Search for the cell housing the specified text and yield its [X, Y] center coordinate. 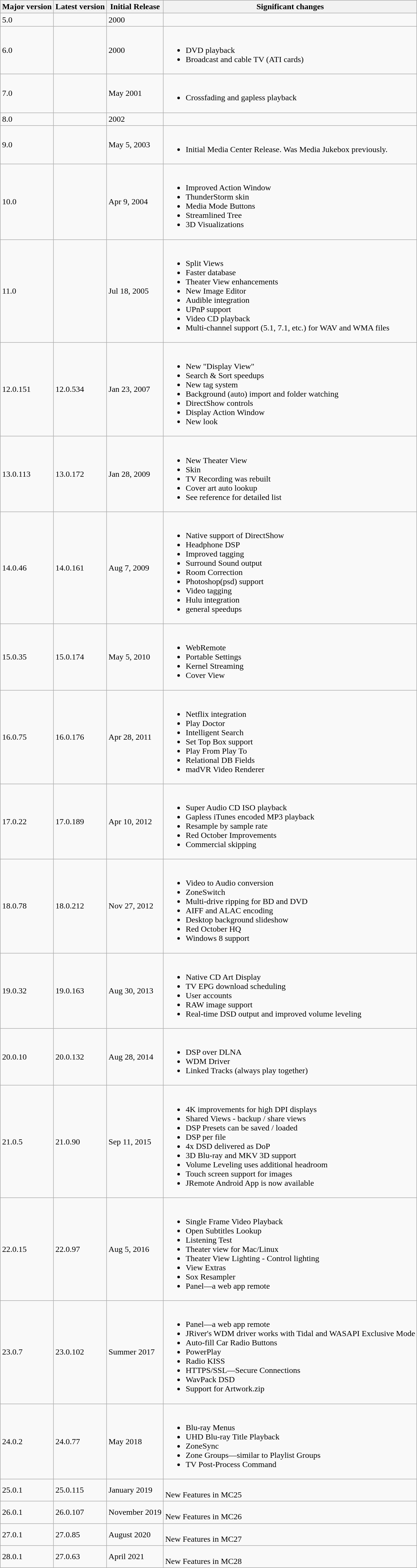
Initial Release [135, 7]
Super Audio CD ISO playbackGapless iTunes encoded MP3 playbackResample by sample rateRed October ImprovementsCommercial skipping [290, 822]
November 2019 [135, 1512]
May 2018 [135, 1441]
Aug 5, 2016 [135, 1249]
Native CD Art DisplayTV EPG download schedulingUser accountsRAW image supportReal-time DSD output and improved volume leveling [290, 991]
2002 [135, 119]
New "Display View"Search & Sort speedupsNew tag systemBackground (auto) import and folder watchingDirectShow controlsDisplay Action WindowNew look [290, 389]
Aug 7, 2009 [135, 567]
Blu-ray MenusUHD Blu-ray Title PlaybackZoneSyncZone Groups—similar to Playlist GroupsTV Post-Process Command [290, 1441]
Nov 27, 2012 [135, 906]
New Theater ViewSkinTV Recording was rebuiltCover art auto lookupSee reference for detailed list [290, 474]
DSP over DLNAWDM DriverLinked Tracks (always play together) [290, 1057]
Jan 28, 2009 [135, 474]
May 2001 [135, 93]
18.0.78 [27, 906]
24.0.2 [27, 1441]
9.0 [27, 145]
24.0.77 [80, 1441]
12.0.534 [80, 389]
Major version [27, 7]
11.0 [27, 291]
23.0.7 [27, 1352]
New Features in MC28 [290, 1556]
7.0 [27, 93]
26.0.1 [27, 1512]
WebRemotePortable SettingsKernel StreamingCover View [290, 657]
19.0.32 [27, 991]
Significant changes [290, 7]
5.0 [27, 20]
22.0.97 [80, 1249]
DVD playbackBroadcast and cable TV (ATI cards) [290, 50]
16.0.75 [27, 737]
20.0.132 [80, 1057]
20.0.10 [27, 1057]
Apr 10, 2012 [135, 822]
Latest version [80, 7]
21.0.5 [27, 1142]
6.0 [27, 50]
Netflix integrationPlay DoctorIntelligent SearchSet Top Box supportPlay From Play ToRelational DB FieldsmadVR Video Renderer [290, 737]
23.0.102 [80, 1352]
25.0.115 [80, 1490]
25.0.1 [27, 1490]
Sep 11, 2015 [135, 1142]
27.0.63 [80, 1556]
17.0.189 [80, 822]
8.0 [27, 119]
Summer 2017 [135, 1352]
26.0.107 [80, 1512]
April 2021 [135, 1556]
May 5, 2010 [135, 657]
Aug 28, 2014 [135, 1057]
Crossfading and gapless playback [290, 93]
18.0.212 [80, 906]
13.0.113 [27, 474]
Apr 28, 2011 [135, 737]
16.0.176 [80, 737]
Initial Media Center Release. Was Media Jukebox previously. [290, 145]
New Features in MC26 [290, 1512]
Aug 30, 2013 [135, 991]
New Features in MC27 [290, 1535]
17.0.22 [27, 822]
10.0 [27, 202]
28.0.1 [27, 1556]
Improved Action WindowThunderStorm skinMedia Mode ButtonsStreamlined Tree3D Visualizations [290, 202]
August 2020 [135, 1535]
Apr 9, 2004 [135, 202]
27.0.1 [27, 1535]
13.0.172 [80, 474]
14.0.161 [80, 567]
15.0.35 [27, 657]
Jul 18, 2005 [135, 291]
May 5, 2003 [135, 145]
22.0.15 [27, 1249]
January 2019 [135, 1490]
New Features in MC25 [290, 1490]
12.0.151 [27, 389]
14.0.46 [27, 567]
Jan 23, 2007 [135, 389]
19.0.163 [80, 991]
15.0.174 [80, 657]
27.0.85 [80, 1535]
21.0.90 [80, 1142]
